Scan for the cell matching the given text and deliver its (x, y) coordinate at center. 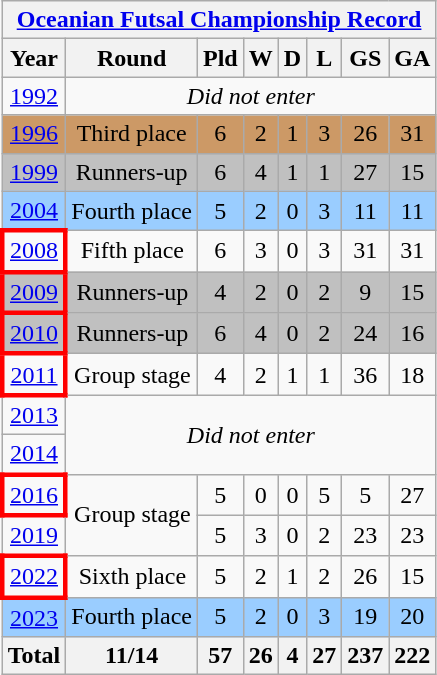
Pld (220, 58)
L (324, 58)
Third place (132, 134)
2016 (34, 494)
2008 (34, 252)
20 (412, 617)
222 (412, 656)
11/14 (132, 656)
19 (366, 617)
2011 (34, 374)
1999 (34, 172)
2010 (34, 334)
237 (366, 656)
57 (220, 656)
GS (366, 58)
2022 (34, 576)
GA (412, 58)
36 (366, 374)
18 (412, 374)
Round (132, 58)
2019 (34, 536)
2009 (34, 292)
2004 (34, 211)
D (292, 58)
9 (366, 292)
Year (34, 58)
2014 (34, 454)
16 (412, 334)
2023 (34, 617)
2013 (34, 415)
1996 (34, 134)
Total (34, 656)
Fifth place (132, 252)
24 (366, 334)
1992 (34, 96)
W (260, 58)
Oceanian Futsal Championship Record (219, 20)
Sixth place (132, 576)
